Return the [X, Y] coordinate for the center point of the cell that contains the specified text.  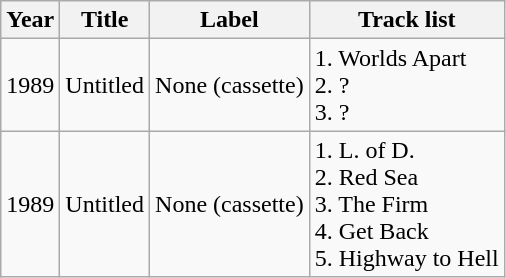
1. L. of D.2. Red Sea3. The Firm4. Get Back5. Highway to Hell [406, 204]
Title [105, 20]
1. Worlds Apart2. ?3. ? [406, 85]
Track list [406, 20]
Year [30, 20]
Label [230, 20]
